Output the [X, Y] coordinate of the center of the cell containing the given text.  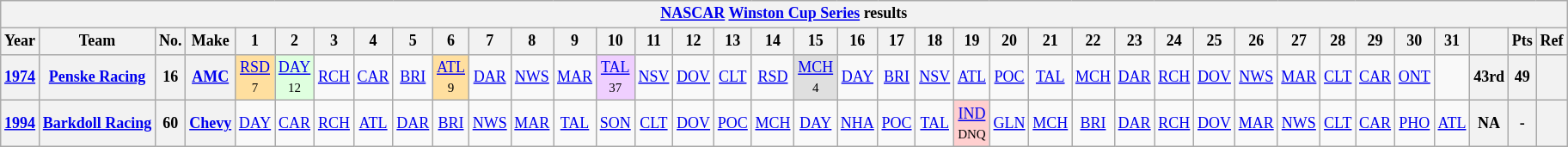
2 [295, 41]
22 [1093, 41]
Penske Racing [96, 77]
20 [1009, 41]
30 [1414, 41]
25 [1215, 41]
10 [616, 41]
11 [653, 41]
12 [694, 41]
17 [897, 41]
Team [96, 41]
TAL37 [616, 77]
43rd [1489, 77]
29 [1375, 41]
ONT [1414, 77]
18 [935, 41]
1 [254, 41]
RSD [773, 77]
NA [1489, 124]
Ref [1552, 41]
27 [1299, 41]
4 [373, 41]
23 [1135, 41]
28 [1338, 41]
5 [413, 41]
60 [170, 124]
24 [1174, 41]
ATL9 [451, 77]
No. [170, 41]
19 [972, 41]
14 [773, 41]
13 [732, 41]
31 [1452, 41]
NHA [858, 124]
SON [616, 124]
1974 [21, 77]
49 [1522, 77]
8 [532, 41]
Year [21, 41]
3 [334, 41]
PHO [1414, 124]
1994 [21, 124]
RSD7 [254, 77]
MCH4 [816, 77]
9 [575, 41]
15 [816, 41]
GLN [1009, 124]
Barkdoll Racing [96, 124]
Make [211, 41]
AMC [211, 77]
DAY12 [295, 77]
6 [451, 41]
21 [1050, 41]
INDDNQ [972, 124]
NASCAR Winston Cup Series results [784, 14]
7 [490, 41]
Chevy [211, 124]
Pts [1522, 41]
26 [1256, 41]
- [1522, 124]
